Identify which cell holds the provided text, then report its [x, y] central coordinate. 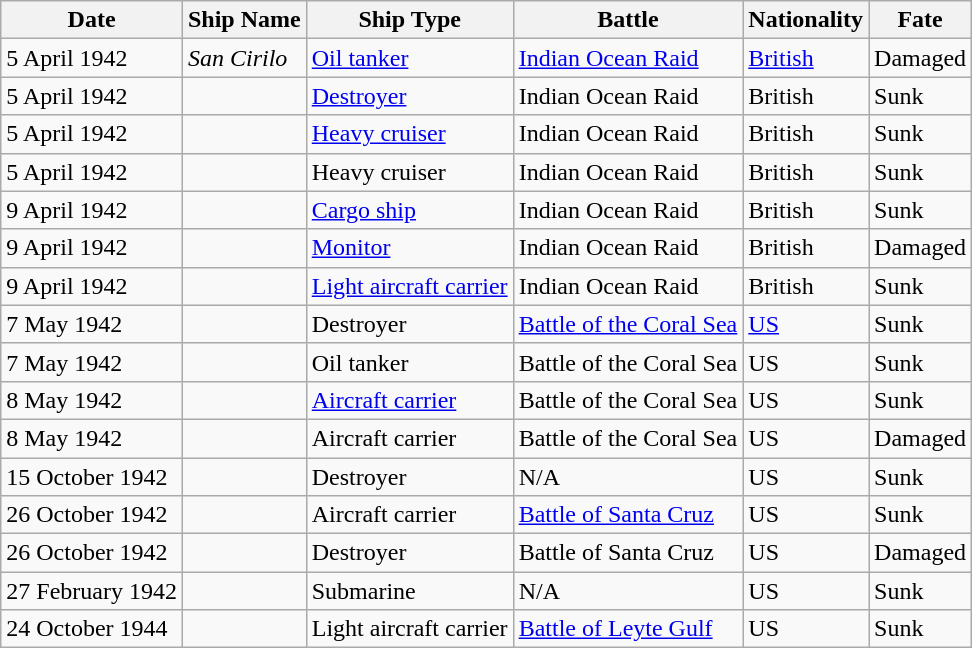
24 October 1944 [92, 629]
Fate [920, 20]
Date [92, 20]
Monitor [410, 248]
Battle of Leyte Gulf [628, 629]
15 October 1942 [92, 477]
Cargo ship [410, 210]
Ship Type [410, 20]
Battle [628, 20]
27 February 1942 [92, 591]
San Cirilo [244, 58]
Submarine [410, 591]
Ship Name [244, 20]
Nationality [806, 20]
